Scan for the cell matching the given text and deliver its [x, y] coordinate at center. 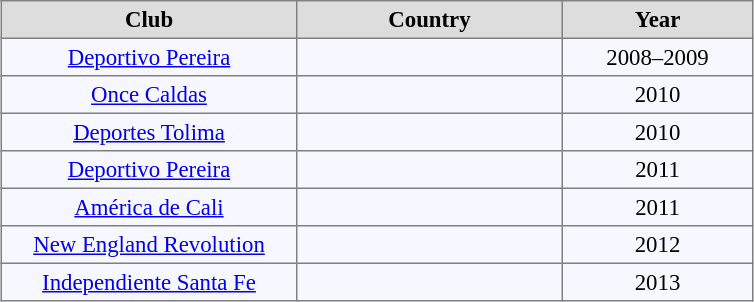
Once Caldas [149, 95]
Independiente Santa Fe [149, 282]
Year [657, 20]
Club [149, 20]
New England Revolution [149, 245]
2008–2009 [657, 57]
Country [430, 20]
América de Cali [149, 207]
2012 [657, 245]
2013 [657, 282]
Deportes Tolima [149, 132]
